Extract the (x, y) coordinate from the center of the cell holding the provided text.  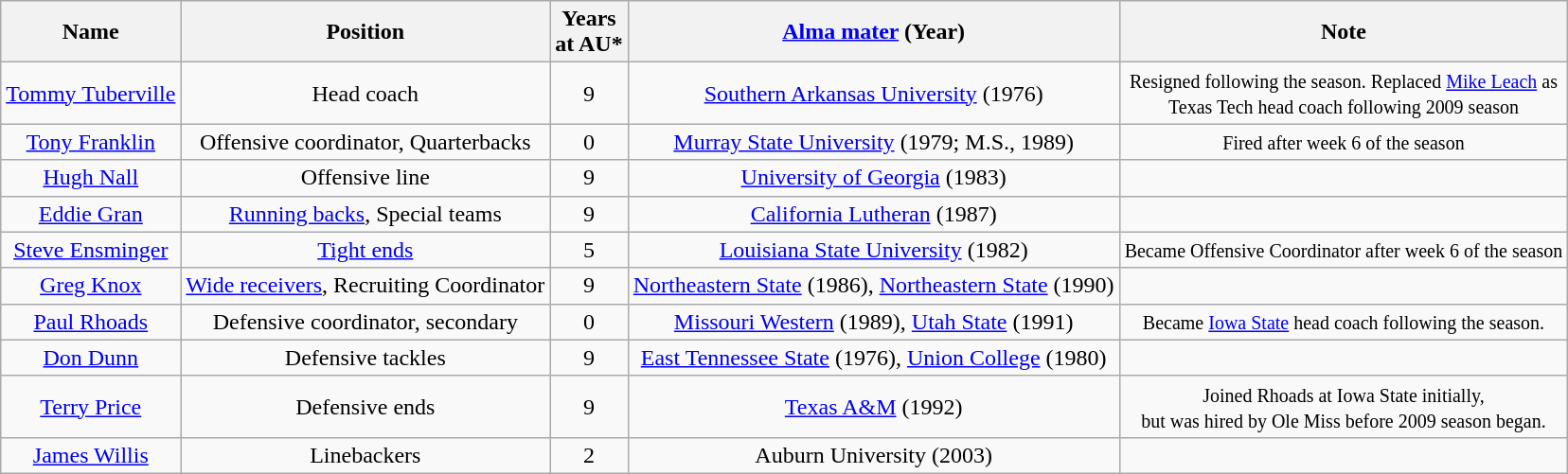
Tommy Tuberville (91, 93)
Paul Rhoads (91, 322)
Defensive coordinator, secondary (365, 322)
2 (589, 455)
University of Georgia (1983) (873, 178)
East Tennessee State (1976), Union College (1980) (873, 358)
Hugh Nall (91, 178)
Tight ends (365, 250)
California Lutheran (1987) (873, 214)
Joined Rhoads at Iowa State initially,but was hired by Ole Miss before 2009 season began. (1344, 407)
Position (365, 32)
Steve Ensminger (91, 250)
Tony Franklin (91, 142)
Greg Knox (91, 286)
Southern Arkansas University (1976) (873, 93)
Auburn University (2003) (873, 455)
Head coach (365, 93)
Terry Price (91, 407)
Linebackers (365, 455)
Offensive coordinator, Quarterbacks (365, 142)
Note (1344, 32)
Fired after week 6 of the season (1344, 142)
Resigned following the season. Replaced Mike Leach asTexas Tech head coach following 2009 season (1344, 93)
Don Dunn (91, 358)
5 (589, 250)
Name (91, 32)
Became Offensive Coordinator after week 6 of the season (1344, 250)
Eddie Gran (91, 214)
Running backs, Special teams (365, 214)
Defensive ends (365, 407)
Alma mater (Year) (873, 32)
James Willis (91, 455)
Offensive line (365, 178)
Murray State University (1979; M.S., 1989) (873, 142)
Missouri Western (1989), Utah State (1991) (873, 322)
Yearsat AU* (589, 32)
Texas A&M (1992) (873, 407)
Wide receivers, Recruiting Coordinator (365, 286)
Defensive tackles (365, 358)
Louisiana State University (1982) (873, 250)
Became Iowa State head coach following the season. (1344, 322)
Northeastern State (1986), Northeastern State (1990) (873, 286)
